Return [x, y] of the center of cell containing provided text 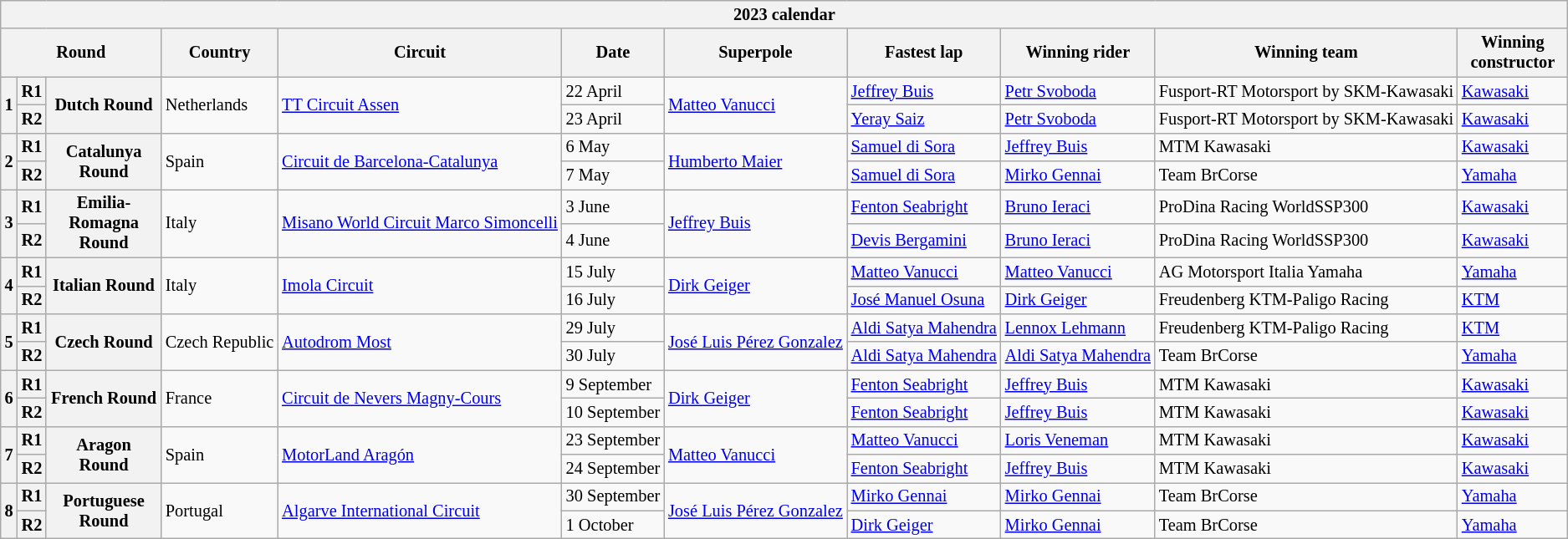
Czech Republic [219, 341]
Circuit de Nevers Magny-Cours [420, 398]
7 [9, 455]
Netherlands [219, 105]
Winning constructor [1513, 53]
Circuit de Barcelona-Catalunya [420, 160]
Loris Veneman [1078, 440]
Misano World Circuit Marco Simoncelli [420, 223]
30 July [613, 356]
23 September [613, 440]
6 May [613, 147]
Yeray Saiz [924, 119]
22 April [613, 91]
4 June [613, 241]
Winning team [1306, 53]
Autodrom Most [420, 341]
7 May [613, 175]
Catalunya Round [104, 160]
10 September [613, 412]
Emilia-Romagna Round [104, 223]
Czech Round [104, 341]
Italian Round [104, 286]
3 June [613, 206]
23 April [613, 119]
AG Motorsport Italia Yamaha [1306, 272]
Portuguese Round [104, 510]
1 October [613, 525]
2023 calendar [784, 14]
MotorLand Aragón [420, 455]
Algarve International Circuit [420, 510]
Humberto Maier [756, 160]
Imola Circuit [420, 286]
4 [9, 286]
Round [81, 53]
8 [9, 510]
Circuit [420, 53]
Dutch Round [104, 105]
Fastest lap [924, 53]
Aragon Round [104, 455]
French Round [104, 398]
Devis Bergamini [924, 241]
9 September [613, 384]
29 July [613, 328]
30 September [613, 496]
Winning rider [1078, 53]
Country [219, 53]
France [219, 398]
Portugal [219, 510]
Superpole [756, 53]
5 [9, 341]
15 July [613, 272]
TT Circuit Assen [420, 105]
José Manuel Osuna [924, 300]
16 July [613, 300]
24 September [613, 469]
6 [9, 398]
1 [9, 105]
Lennox Lehmann [1078, 328]
Date [613, 53]
3 [9, 223]
2 [9, 160]
